From the cell containing the given text, extract its center point as (x, y) coordinate. 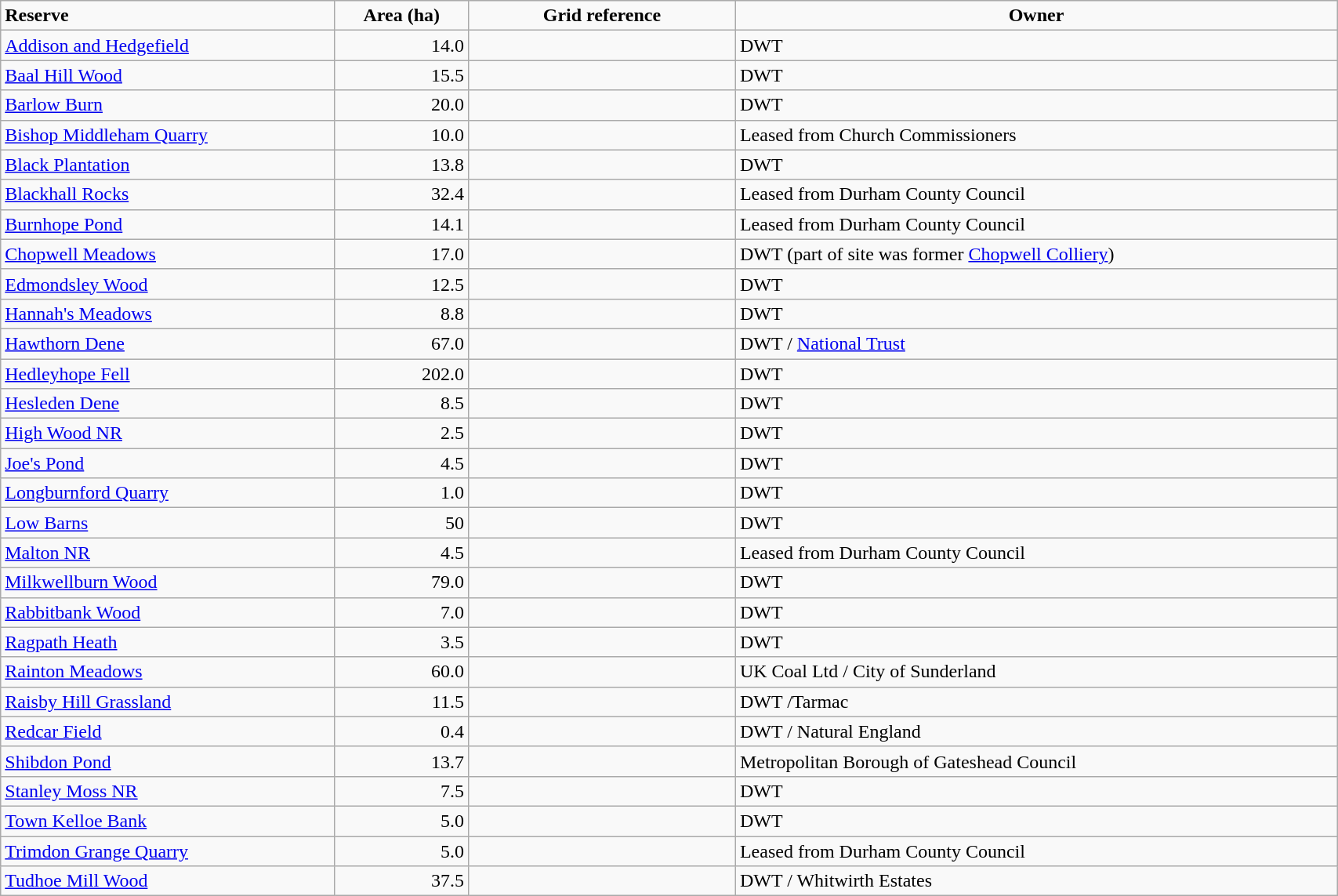
Town Kelloe Bank (168, 821)
14.0 (401, 45)
0.4 (401, 731)
Hawthorn Dene (168, 343)
Longburnford Quarry (168, 493)
14.1 (401, 224)
3.5 (401, 642)
Blackhall Rocks (168, 194)
Redcar Field (168, 731)
Hannah's Meadows (168, 314)
Tudhoe Mill Wood (168, 881)
Owner (1036, 16)
Metropolitan Borough of Gateshead Council (1036, 761)
Joe's Pond (168, 463)
Rainton Meadows (168, 672)
60.0 (401, 672)
Raisby Hill Grassland (168, 702)
2.5 (401, 433)
37.5 (401, 881)
Edmondsley Wood (168, 284)
Stanley Moss NR (168, 791)
Barlow Burn (168, 105)
202.0 (401, 374)
Hesleden Dene (168, 404)
Leased from Church Commissioners (1036, 135)
Ragpath Heath (168, 642)
79.0 (401, 582)
1.0 (401, 493)
32.4 (401, 194)
Milkwellburn Wood (168, 582)
8.8 (401, 314)
11.5 (401, 702)
Rabbitbank Wood (168, 612)
50 (401, 523)
Shibdon Pond (168, 761)
15.5 (401, 75)
Burnhope Pond (168, 224)
DWT /Tarmac (1036, 702)
Low Barns (168, 523)
Grid reference (602, 16)
DWT / Whitwirth Estates (1036, 881)
High Wood NR (168, 433)
20.0 (401, 105)
DWT (part of site was former Chopwell Colliery) (1036, 254)
8.5 (401, 404)
10.0 (401, 135)
Baal Hill Wood (168, 75)
17.0 (401, 254)
UK Coal Ltd / City of Sunderland (1036, 672)
13.7 (401, 761)
Black Plantation (168, 165)
7.5 (401, 791)
67.0 (401, 343)
Chopwell Meadows (168, 254)
12.5 (401, 284)
Trimdon Grange Quarry (168, 851)
7.0 (401, 612)
Malton NR (168, 553)
Addison and Hedgefield (168, 45)
13.8 (401, 165)
DWT / National Trust (1036, 343)
Area (ha) (401, 16)
Hedleyhope Fell (168, 374)
Reserve (168, 16)
DWT / Natural England (1036, 731)
Bishop Middleham Quarry (168, 135)
